Scan for the cell matching the given text and deliver its [X, Y] coordinate at center. 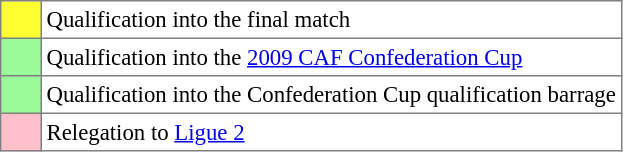
Qualification into the final match [331, 20]
Qualification into the Confederation Cup qualification barrage [331, 95]
Relegation to Ligue 2 [331, 132]
Qualification into the 2009 CAF Confederation Cup [331, 57]
